Capture the cell that displays the provided text and extract its (X, Y) central coordinate. 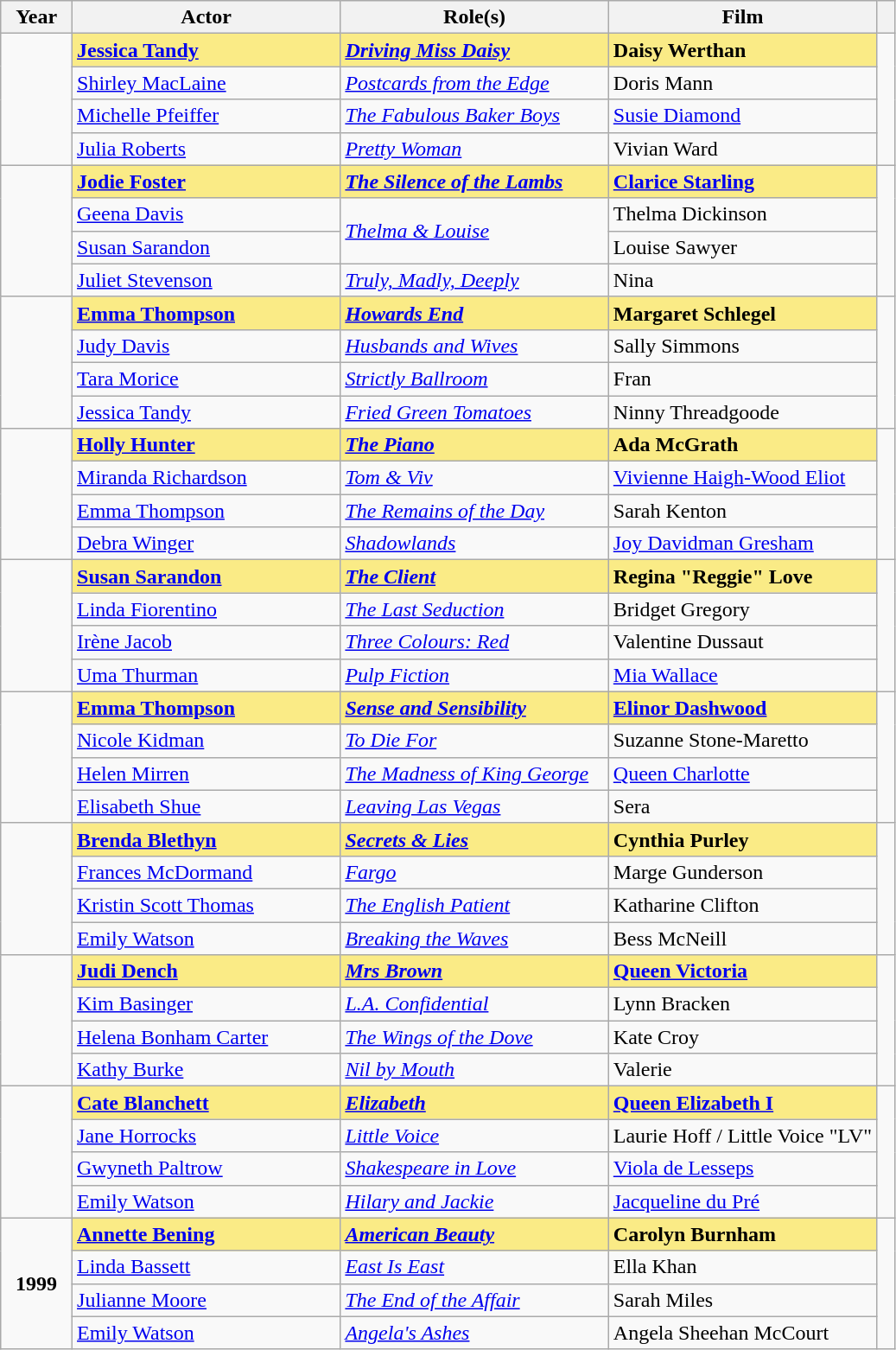
Valentine Dussaut (742, 642)
Brenda Blethyn (207, 839)
Angela's Ashes (474, 1333)
The End of the Affair (474, 1300)
The English Patient (474, 905)
Pulp Fiction (474, 675)
Laurie Hoff / Little Voice "LV" (742, 1136)
Jodie Foster (207, 181)
Role(s) (474, 17)
Hilary and Jackie (474, 1201)
Doris Mann (742, 83)
Jacqueline du Pré (742, 1201)
Truly, Madly, Deeply (474, 280)
Fran (742, 379)
Fried Green Tomatoes (474, 412)
Cate Blanchett (207, 1103)
American Beauty (474, 1234)
Louise Sawyer (742, 247)
Juliet Stevenson (207, 280)
Geena Davis (207, 214)
Ada McGrath (742, 445)
Linda Bassett (207, 1267)
Kathy Burke (207, 1070)
Viola de Lesseps (742, 1169)
Elinor Dashwood (742, 708)
Valerie (742, 1070)
Suzanne Stone-Maretto (742, 741)
Bess McNeill (742, 938)
Driving Miss Daisy (474, 50)
Frances McDormand (207, 872)
Lynn Bracken (742, 1004)
Linda Fiorentino (207, 609)
Tara Morice (207, 379)
Elisabeth Shue (207, 806)
Leaving Las Vegas (474, 806)
Mia Wallace (742, 675)
Year (36, 17)
Thelma & Louise (474, 231)
Kristin Scott Thomas (207, 905)
L.A. Confidential (474, 1004)
Queen Charlotte (742, 774)
Judi Dench (207, 971)
Queen Elizabeth I (742, 1103)
Holly Hunter (207, 445)
Annette Bening (207, 1234)
The Madness of King George (474, 774)
Sarah Kenton (742, 511)
Margaret Schlegel (742, 313)
Nil by Mouth (474, 1070)
Carolyn Burnham (742, 1234)
Julianne Moore (207, 1300)
The Wings of the Dove (474, 1037)
Sera (742, 806)
Sally Simmons (742, 346)
The Piano (474, 445)
Bridget Gregory (742, 609)
Nina (742, 280)
Howards End (474, 313)
Secrets & Lies (474, 839)
Katharine Clifton (742, 905)
Gwyneth Paltrow (207, 1169)
Irène Jacob (207, 642)
Pretty Woman (474, 149)
Fargo (474, 872)
Kate Croy (742, 1037)
Thelma Dickinson (742, 214)
Vivienne Haigh-Wood Eliot (742, 478)
Angela Sheehan McCourt (742, 1333)
Strictly Ballroom (474, 379)
The Client (474, 576)
Joy Davidman Gresham (742, 544)
Ninny Threadgoode (742, 412)
Ella Khan (742, 1267)
Film (742, 17)
Shirley MacLaine (207, 83)
Uma Thurman (207, 675)
Postcards from the Edge (474, 83)
Julia Roberts (207, 149)
Kim Basinger (207, 1004)
The Last Seduction (474, 609)
Elizabeth (474, 1103)
Mrs Brown (474, 971)
Nicole Kidman (207, 741)
Michelle Pfeiffer (207, 116)
Husbands and Wives (474, 346)
The Remains of the Day (474, 511)
Daisy Werthan (742, 50)
Shakespeare in Love (474, 1169)
Actor (207, 17)
Judy Davis (207, 346)
Breaking the Waves (474, 938)
Helen Mirren (207, 774)
The Fabulous Baker Boys (474, 116)
Queen Victoria (742, 971)
Three Colours: Red (474, 642)
1999 (36, 1283)
Helena Bonham Carter (207, 1037)
Sense and Sensibility (474, 708)
Shadowlands (474, 544)
Susie Diamond (742, 116)
The Silence of the Lambs (474, 181)
Jane Horrocks (207, 1136)
Little Voice (474, 1136)
Miranda Richardson (207, 478)
To Die For (474, 741)
Tom & Viv (474, 478)
Sarah Miles (742, 1300)
East Is East (474, 1267)
Clarice Starling (742, 181)
Regina "Reggie" Love (742, 576)
Cynthia Purley (742, 839)
Vivian Ward (742, 149)
Debra Winger (207, 544)
Marge Gunderson (742, 872)
